Detect which cell encompasses the target text, then output its (x, y) center coordinate. 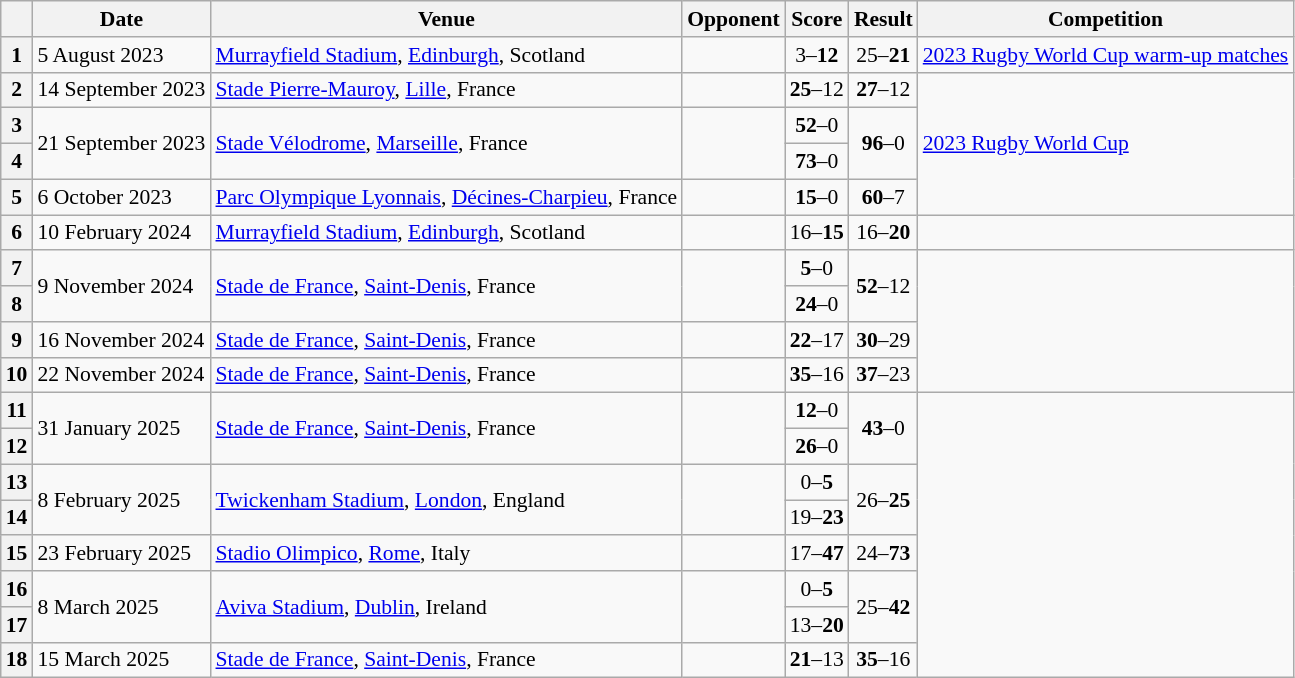
12–0 (817, 411)
37–23 (884, 375)
1 (17, 55)
2023 Rugby World Cup (1106, 143)
22 November 2024 (121, 375)
Result (884, 19)
30–29 (884, 340)
Competition (1106, 19)
25–12 (817, 90)
19–23 (817, 518)
60–7 (884, 197)
21–13 (817, 660)
16–20 (884, 233)
26–25 (884, 500)
25–42 (884, 606)
25–21 (884, 55)
6 October 2023 (121, 197)
5–0 (817, 269)
24–0 (817, 304)
15 (17, 554)
4 (17, 162)
21 September 2023 (121, 144)
Date (121, 19)
8 February 2025 (121, 500)
52–12 (884, 286)
10 (17, 375)
14 September 2023 (121, 90)
15–0 (817, 197)
3–12 (817, 55)
73–0 (817, 162)
7 (17, 269)
14 (17, 518)
11 (17, 411)
5 August 2023 (121, 55)
Opponent (734, 19)
9 November 2024 (121, 286)
6 (17, 233)
26–0 (817, 447)
52–0 (817, 126)
24–73 (884, 554)
96–0 (884, 144)
2023 Rugby World Cup warm-up matches (1106, 55)
15 March 2025 (121, 660)
18 (17, 660)
22–17 (817, 340)
3 (17, 126)
17 (17, 625)
43–0 (884, 428)
23 February 2025 (121, 554)
Twickenham Stadium, London, England (446, 500)
Stade Pierre-Mauroy, Lille, France (446, 90)
17–47 (817, 554)
16 (17, 589)
Stade Vélodrome, Marseille, France (446, 144)
13–20 (817, 625)
9 (17, 340)
8 (17, 304)
12 (17, 447)
27–12 (884, 90)
Score (817, 19)
16 November 2024 (121, 340)
16–15 (817, 233)
8 March 2025 (121, 606)
Venue (446, 19)
13 (17, 482)
Parc Olympique Lyonnais, Décines-Charpieu, France (446, 197)
Aviva Stadium, Dublin, Ireland (446, 606)
5 (17, 197)
Stadio Olimpico, Rome, Italy (446, 554)
31 January 2025 (121, 428)
10 February 2024 (121, 233)
2 (17, 90)
